Find where the given text appears and provide that cell's center as [X, Y] coordinate. 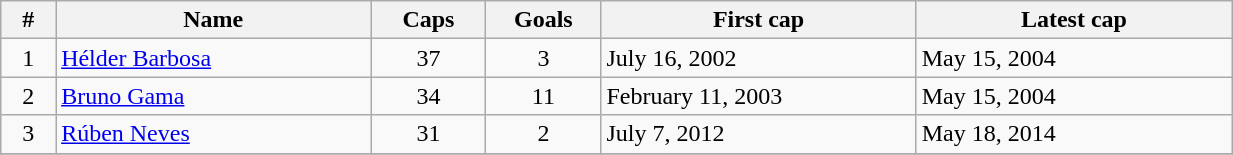
July 16, 2002 [758, 58]
11 [544, 96]
Rúben Neves [214, 134]
May 18, 2014 [1074, 134]
37 [428, 58]
July 7, 2012 [758, 134]
Goals [544, 20]
February 11, 2003 [758, 96]
Hélder Barbosa [214, 58]
Latest cap [1074, 20]
31 [428, 134]
Name [214, 20]
First cap [758, 20]
1 [28, 58]
Caps [428, 20]
34 [428, 96]
Bruno Gama [214, 96]
# [28, 20]
